Search for the cell housing the specified text and yield its (x, y) center coordinate. 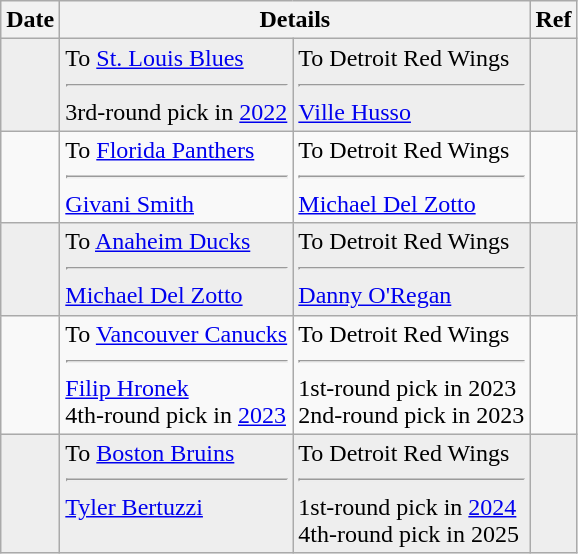
To Detroit Red WingsDanny O'Regan (412, 269)
To Florida PanthersGivani Smith (176, 177)
To Vancouver CanucksFilip Hronek4th-round pick in 2023 (176, 374)
To Detroit Red Wings1st-round pick in 20232nd-round pick in 2023 (412, 374)
To Detroit Red WingsVille Husso (412, 85)
To Boston BruinsTyler Bertuzzi (176, 494)
To Detroit Red WingsMichael Del Zotto (412, 177)
To Anaheim DucksMichael Del Zotto (176, 269)
Ref (554, 20)
To Detroit Red Wings1st-round pick in 20244th-round pick in 2025 (412, 494)
Date (30, 20)
Details (295, 20)
To St. Louis Blues3rd-round pick in 2022 (176, 85)
